Find where the given text appears and provide that cell's center as [X, Y] coordinate. 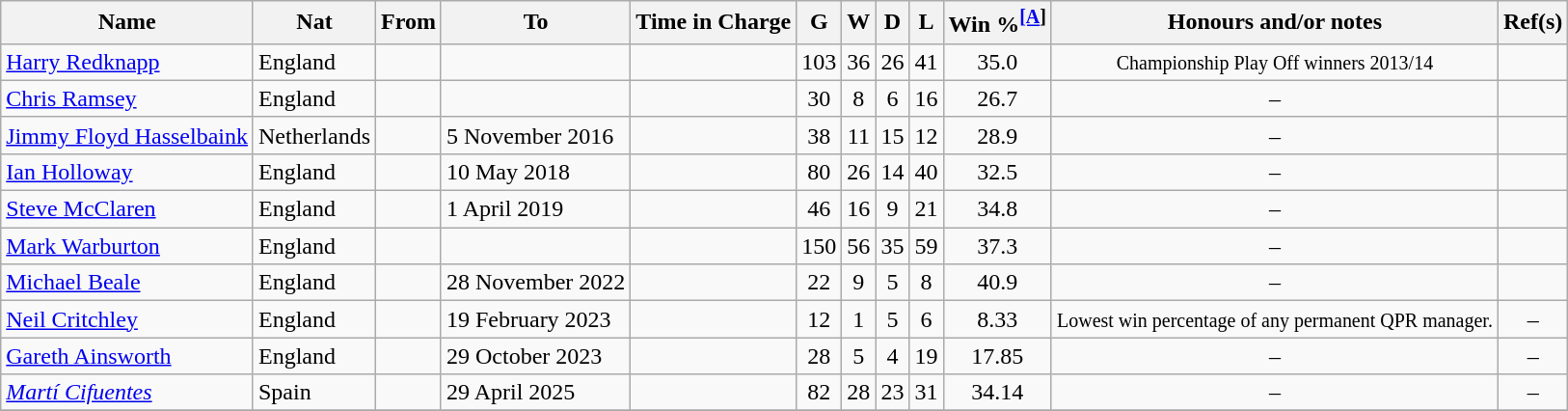
8.33 [997, 319]
Championship Play Off winners 2013/14 [1275, 62]
80 [820, 172]
Neil Critchley [127, 319]
34.8 [997, 209]
Jimmy Floyd Hasselbaink [127, 135]
Ref(s) [1532, 23]
Win %[A] [997, 23]
W [858, 23]
Netherlands [314, 135]
Spain [314, 393]
21 [926, 209]
103 [820, 62]
35.0 [997, 62]
Steve McClaren [127, 209]
10 May 2018 [535, 172]
Name [127, 23]
Time in Charge [714, 23]
4 [893, 356]
1 April 2019 [535, 209]
38 [820, 135]
29 April 2025 [535, 393]
Lowest win percentage of any permanent QPR manager. [1275, 319]
To [535, 23]
1 [858, 319]
5 November 2016 [535, 135]
26.7 [997, 98]
82 [820, 393]
Mark Warburton [127, 246]
Chris Ramsey [127, 98]
19 February 2023 [535, 319]
17.85 [997, 356]
37.3 [997, 246]
Ian Holloway [127, 172]
32.5 [997, 172]
From [409, 23]
15 [893, 135]
D [893, 23]
11 [858, 135]
Gareth Ainsworth [127, 356]
14 [893, 172]
Nat [314, 23]
Michael Beale [127, 283]
23 [893, 393]
56 [858, 246]
59 [926, 246]
29 October 2023 [535, 356]
L [926, 23]
30 [820, 98]
Martí Cifuentes [127, 393]
22 [820, 283]
40 [926, 172]
Harry Redknapp [127, 62]
35 [893, 246]
34.14 [997, 393]
31 [926, 393]
36 [858, 62]
40.9 [997, 283]
41 [926, 62]
19 [926, 356]
28 November 2022 [535, 283]
Honours and/or notes [1275, 23]
150 [820, 246]
46 [820, 209]
28.9 [997, 135]
G [820, 23]
